For the text-containing cell, return its midpoint in (x, y) coordinate format. 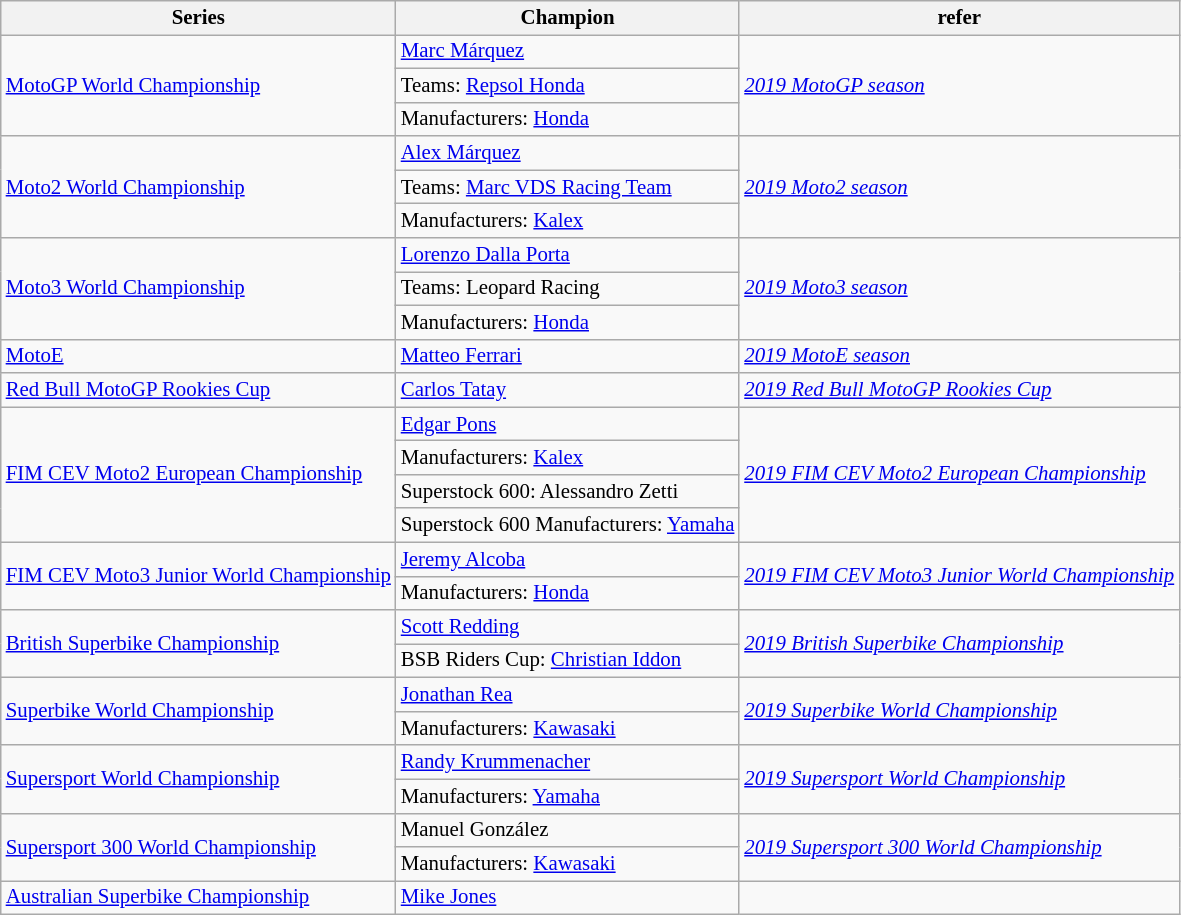
refer (959, 18)
2019 Supersport World Championship (959, 779)
2019 MotoE season (959, 356)
2019 Red Bull MotoGP Rookies Cup (959, 390)
Manufacturers: Yamaha (568, 796)
Champion (568, 18)
2019 FIM CEV Moto3 Junior World Championship (959, 576)
Marc Márquez (568, 51)
Carlos Tatay (568, 390)
Randy Krummenacher (568, 762)
Edgar Pons (568, 424)
MotoE (198, 356)
Teams: Repsol Honda (568, 85)
Lorenzo Dalla Porta (568, 255)
FIM CEV Moto3 Junior World Championship (198, 576)
Supersport World Championship (198, 779)
Superbike World Championship (198, 712)
2019 British Superbike Championship (959, 644)
Superstock 600 Manufacturers: Yamaha (568, 525)
British Superbike Championship (198, 644)
Manuel González (568, 830)
Moto2 World Championship (198, 187)
Mike Jones (568, 898)
Teams: Marc VDS Racing Team (568, 187)
Series (198, 18)
2019 Moto2 season (959, 187)
FIM CEV Moto2 European Championship (198, 474)
Teams: Leopard Racing (568, 288)
Superstock 600: Alessandro Zetti (568, 491)
Alex Márquez (568, 153)
Red Bull MotoGP Rookies Cup (198, 390)
2019 Supersport 300 World Championship (959, 847)
Jeremy Alcoba (568, 559)
2019 FIM CEV Moto2 European Championship (959, 474)
Moto3 World Championship (198, 289)
2019 Superbike World Championship (959, 712)
Scott Redding (568, 627)
BSB Riders Cup: Christian Iddon (568, 661)
Australian Superbike Championship (198, 898)
MotoGP World Championship (198, 85)
Jonathan Rea (568, 695)
Matteo Ferrari (568, 356)
2019 MotoGP season (959, 85)
2019 Moto3 season (959, 289)
Supersport 300 World Championship (198, 847)
